Locate the cell with the specified text and output its [x, y] center coordinate. 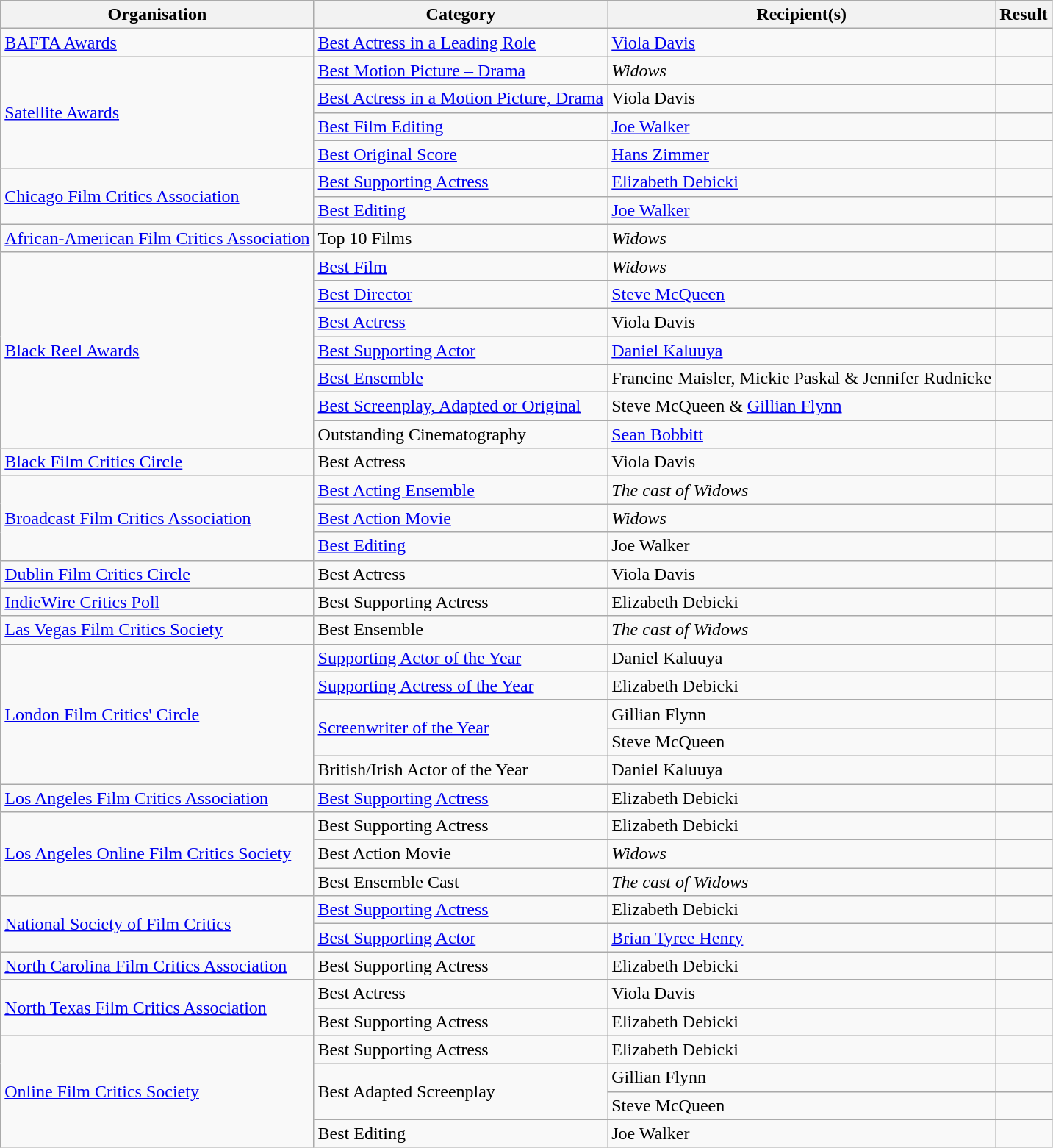
Satellite Awards [157, 112]
Hans Zimmer [802, 154]
Supporting Actress of the Year [461, 686]
Top 10 Films [461, 238]
National Society of Film Critics [157, 924]
IndieWire Critics Poll [157, 602]
Dublin Film Critics Circle [157, 574]
Best Actress in a Motion Picture, Drama [461, 98]
Supporting Actor of the Year [461, 658]
BAFTA Awards [157, 43]
Best Film Editing [461, 126]
Best Screenplay, Adapted or Original [461, 406]
African-American Film Critics Association [157, 238]
Black Film Critics Circle [157, 462]
British/Irish Actor of the Year [461, 769]
Online Film Critics Society [157, 1091]
Los Angeles Online Film Critics Society [157, 854]
Result [1024, 15]
Black Reel Awards [157, 350]
Outstanding Cinematography [461, 434]
Broadcast Film Critics Association [157, 518]
Screenwriter of the Year [461, 728]
Sean Bobbitt [802, 434]
Steve McQueen & Gillian Flynn [802, 406]
Best Adapted Screenplay [461, 1091]
Best Film [461, 266]
Best Acting Ensemble [461, 490]
Best Actress in a Leading Role [461, 43]
North Texas Film Critics Association [157, 1008]
Best Motion Picture – Drama [461, 71]
Organisation [157, 15]
Recipient(s) [802, 15]
Las Vegas Film Critics Society [157, 630]
Francine Maisler, Mickie Paskal & Jennifer Rudnicke [802, 379]
Chicago Film Critics Association [157, 196]
Best Ensemble Cast [461, 882]
North Carolina Film Critics Association [157, 966]
Best Director [461, 294]
Category [461, 15]
London Film Critics' Circle [157, 714]
Los Angeles Film Critics Association [157, 797]
Brian Tyree Henry [802, 938]
Best Original Score [461, 154]
